For the text-containing cell, return its midpoint in [X, Y] coordinate format. 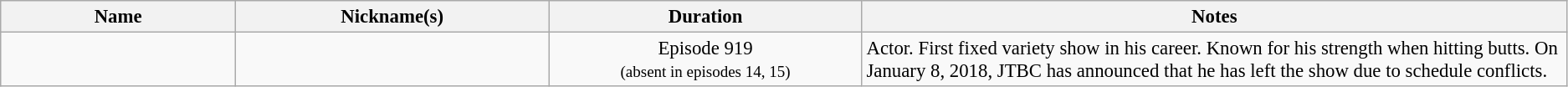
Notes [1214, 17]
Duration [705, 17]
Name [119, 17]
Nickname(s) [392, 17]
Episode 919(absent in episodes 14, 15) [705, 60]
